Determine the [X, Y] coordinate at the center of the cell enclosing the given text.  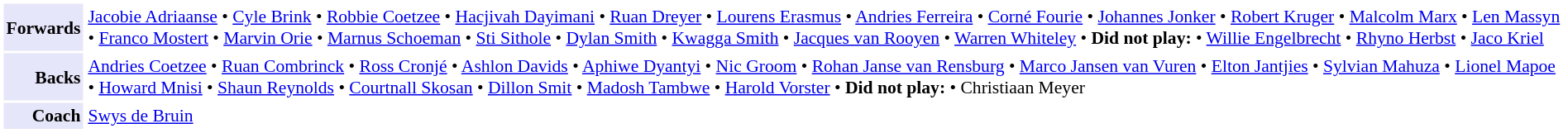
Backs [43, 76]
Coach [43, 116]
Forwards [43, 26]
Swys de Bruin [825, 116]
